From the cell containing the given text, extract its center point as (X, Y) coordinate. 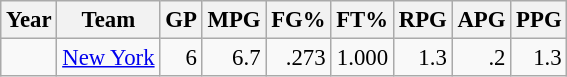
APG (482, 20)
1.000 (362, 58)
.2 (482, 58)
6.7 (234, 58)
Year (29, 20)
PPG (539, 20)
New York (108, 58)
MPG (234, 20)
6 (181, 58)
GP (181, 20)
Team (108, 20)
RPG (422, 20)
FG% (298, 20)
.273 (298, 58)
FT% (362, 20)
